Return the [x, y] coordinate for the center point of the cell that contains the specified text.  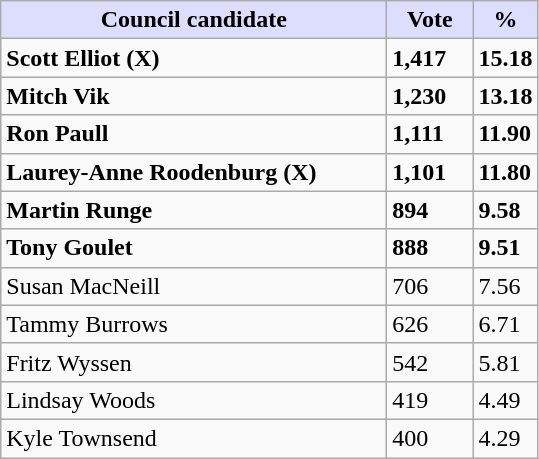
Scott Elliot (X) [194, 58]
7.56 [506, 286]
400 [430, 438]
11.80 [506, 172]
542 [430, 362]
Lindsay Woods [194, 400]
Martin Runge [194, 210]
Laurey-Anne Roodenburg (X) [194, 172]
Tony Goulet [194, 248]
4.49 [506, 400]
15.18 [506, 58]
Mitch Vik [194, 96]
1,101 [430, 172]
6.71 [506, 324]
Kyle Townsend [194, 438]
894 [430, 210]
4.29 [506, 438]
Tammy Burrows [194, 324]
Council candidate [194, 20]
Susan MacNeill [194, 286]
11.90 [506, 134]
1,230 [430, 96]
9.51 [506, 248]
419 [430, 400]
706 [430, 286]
5.81 [506, 362]
9.58 [506, 210]
Fritz Wyssen [194, 362]
1,111 [430, 134]
626 [430, 324]
Vote [430, 20]
888 [430, 248]
13.18 [506, 96]
1,417 [430, 58]
% [506, 20]
Ron Paull [194, 134]
